Identify which cell holds the provided text, then report its (X, Y) central coordinate. 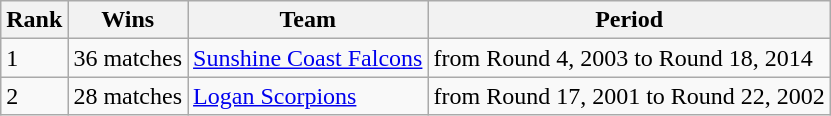
Period (629, 20)
Logan Scorpions (308, 96)
1 (34, 58)
Team (308, 20)
Wins (128, 20)
Rank (34, 20)
2 (34, 96)
Sunshine Coast Falcons (308, 58)
36 matches (128, 58)
from Round 4, 2003 to Round 18, 2014 (629, 58)
28 matches (128, 96)
from Round 17, 2001 to Round 22, 2002 (629, 96)
